Return the [X, Y] coordinate for the center point of the cell that contains the specified text.  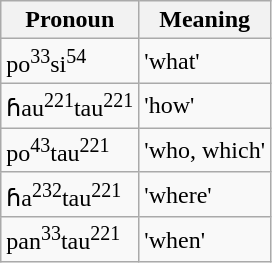
'where' [205, 194]
po33si54 [70, 62]
'how' [205, 106]
Pronoun [70, 20]
Meaning [205, 20]
ɦau221tau221 [70, 106]
'what' [205, 62]
pan33tau221 [70, 240]
po43tau221 [70, 150]
'when' [205, 240]
'who, which' [205, 150]
ɦa232tau221 [70, 194]
